Capture the cell that displays the provided text and extract its (x, y) central coordinate. 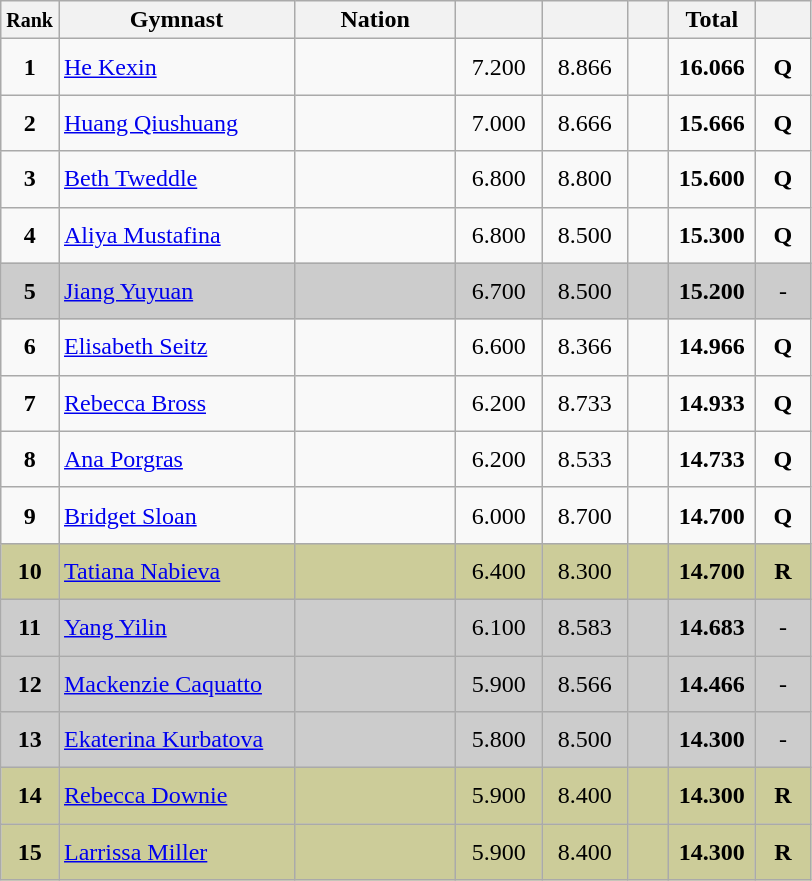
5.800 (499, 740)
15.200 (712, 291)
7.000 (499, 123)
8.666 (585, 123)
He Kexin (176, 67)
6.600 (499, 347)
14.683 (712, 627)
8.300 (585, 571)
15.600 (712, 179)
Rebecca Downie (176, 796)
4 (30, 235)
7.200 (499, 67)
13 (30, 740)
Mackenzie Caquatto (176, 684)
1 (30, 67)
14.733 (712, 459)
Beth Tweddle (176, 179)
Total (712, 20)
8.583 (585, 627)
Huang Qiushuang (176, 123)
3 (30, 179)
Tatiana Nabieva (176, 571)
Rank (30, 20)
Ekaterina Kurbatova (176, 740)
Elisabeth Seitz (176, 347)
14.933 (712, 403)
6.100 (499, 627)
14 (30, 796)
Larrissa Miller (176, 852)
Gymnast (176, 20)
15.666 (712, 123)
Jiang Yuyuan (176, 291)
Nation (376, 20)
5 (30, 291)
2 (30, 123)
14.966 (712, 347)
Aliya Mustafina (176, 235)
8.866 (585, 67)
7 (30, 403)
8.566 (585, 684)
16.066 (712, 67)
9 (30, 515)
11 (30, 627)
Ana Porgras (176, 459)
10 (30, 571)
Rebecca Bross (176, 403)
8.366 (585, 347)
6.400 (499, 571)
6 (30, 347)
Yang Yilin (176, 627)
8.800 (585, 179)
12 (30, 684)
8.733 (585, 403)
15.300 (712, 235)
6.000 (499, 515)
8.700 (585, 515)
6.700 (499, 291)
15 (30, 852)
8.533 (585, 459)
Bridget Sloan (176, 515)
8 (30, 459)
14.466 (712, 684)
